Identify which cell holds the provided text, then report its [X, Y] central coordinate. 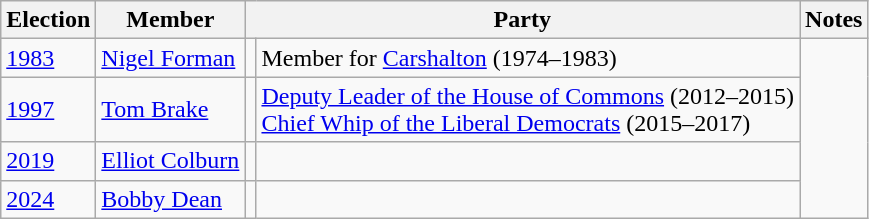
Nigel Forman [170, 58]
Deputy Leader of the House of Commons (2012–2015)Chief Whip of the Liberal Democrats (2015–2017) [528, 110]
Notes [834, 20]
Party [522, 20]
Election [48, 20]
Tom Brake [170, 110]
Elliot Colburn [170, 161]
Member [170, 20]
Member for Carshalton (1974–1983) [528, 58]
Bobby Dean [170, 199]
1997 [48, 110]
1983 [48, 58]
2019 [48, 161]
2024 [48, 199]
